Find where the given text appears and provide that cell's center as (X, Y) coordinate. 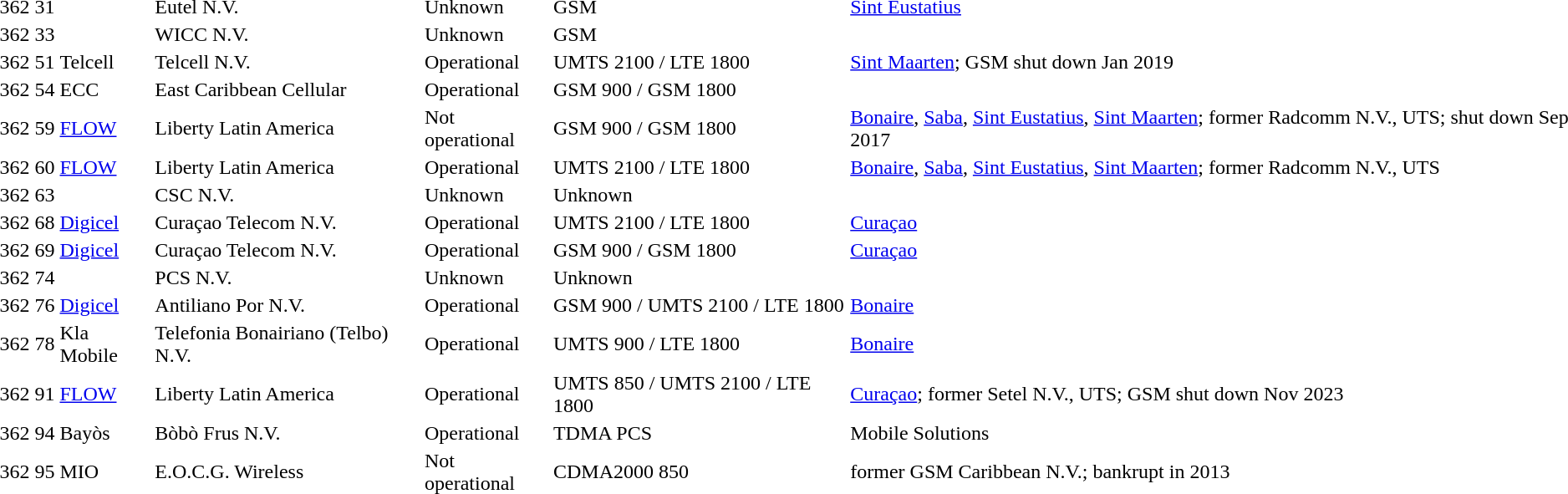
69 (45, 250)
Telcell N.V. (288, 62)
UMTS 850 / UMTS 2100 / LTE 1800 (699, 395)
Telefonia Bonairiano (Telbo) N.V. (288, 344)
33 (45, 34)
74 (45, 278)
GSM (699, 34)
54 (45, 89)
94 (45, 433)
Bòbò Frus N.V. (288, 433)
TDMA PCS (699, 433)
59 (45, 129)
ECC (105, 89)
GSM 900 / UMTS 2100 / LTE 1800 (699, 305)
78 (45, 344)
CSC N.V. (288, 195)
Telcell (105, 62)
51 (45, 62)
Kla Mobile (105, 344)
Bayòs (105, 433)
60 (45, 167)
91 (45, 395)
UMTS 900 / LTE 1800 (699, 344)
63 (45, 195)
76 (45, 305)
PCS N.V. (288, 278)
WICC N.V. (288, 34)
68 (45, 222)
Antiliano Por N.V. (288, 305)
Not operational (486, 129)
East Caribbean Cellular (288, 89)
